Find where the given text appears and provide that cell's center as [X, Y] coordinate. 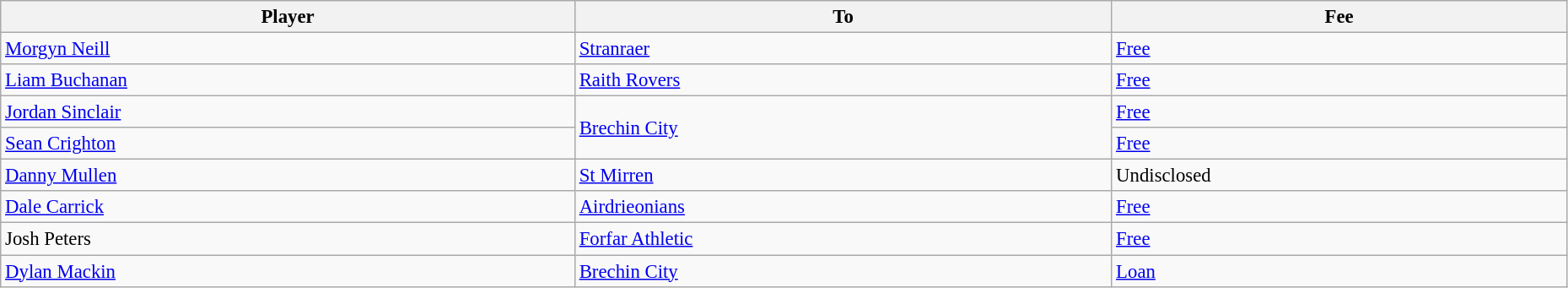
St Mirren [843, 176]
Jordan Sinclair [288, 112]
Forfar Athletic [843, 239]
Airdrieonians [843, 207]
Morgyn Neill [288, 49]
Loan [1339, 271]
Undisclosed [1339, 176]
Player [288, 17]
Josh Peters [288, 239]
Fee [1339, 17]
Dylan Mackin [288, 271]
Liam Buchanan [288, 80]
Danny Mullen [288, 176]
Dale Carrick [288, 207]
Stranraer [843, 49]
To [843, 17]
Sean Crighton [288, 144]
Raith Rovers [843, 80]
